Pinpoint the cell where the given text exists, returning its (X, Y) midpoint coordinate. 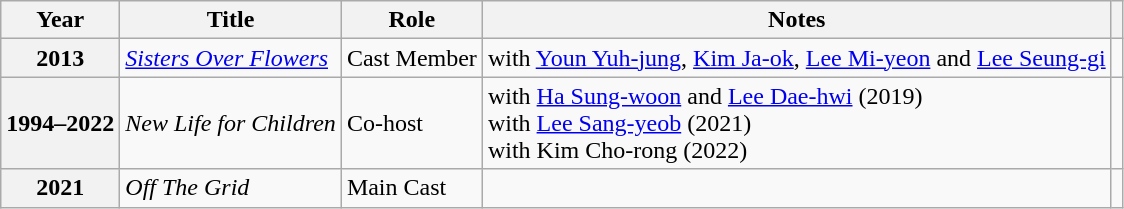
with Youn Yuh-jung, Kim Ja-ok, Lee Mi-yeon and Lee Seung-gi (796, 58)
Off The Grid (231, 188)
Main Cast (412, 188)
Role (412, 20)
with Ha Sung-woon and Lee Dae-hwi (2019)with Lee Sang-yeob (2021)with Kim Cho-rong (2022) (796, 123)
Year (60, 20)
Title (231, 20)
Cast Member (412, 58)
2021 (60, 188)
Co-host (412, 123)
Notes (796, 20)
1994–2022 (60, 123)
2013 (60, 58)
New Life for Children (231, 123)
Sisters Over Flowers (231, 58)
